Search for the cell housing the specified text and yield its [X, Y] center coordinate. 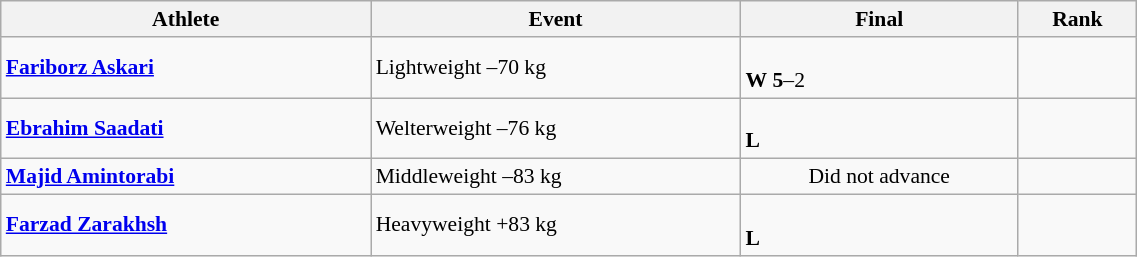
Did not advance [878, 177]
Fariborz Askari [186, 68]
Ebrahim Saadati [186, 128]
Majid Amintorabi [186, 177]
Athlete [186, 19]
Middleweight –83 kg [556, 177]
Heavyweight +83 kg [556, 226]
Final [878, 19]
Event [556, 19]
Farzad Zarakhsh [186, 226]
Rank [1078, 19]
Lightweight –70 kg [556, 68]
Welterweight –76 kg [556, 128]
W 5–2 [878, 68]
